Detect which cell encompasses the target text, then output its [X, Y] center coordinate. 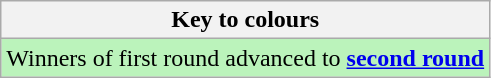
Winners of first round advanced to second round [246, 58]
Key to colours [246, 20]
